Find where the given text appears and provide that cell's center as (x, y) coordinate. 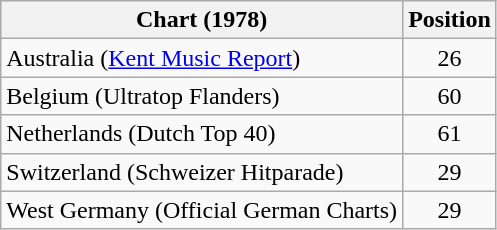
26 (450, 58)
Switzerland (Schweizer Hitparade) (202, 172)
61 (450, 134)
60 (450, 96)
Netherlands (Dutch Top 40) (202, 134)
Australia (Kent Music Report) (202, 58)
Position (450, 20)
West Germany (Official German Charts) (202, 210)
Chart (1978) (202, 20)
Belgium (Ultratop Flanders) (202, 96)
